Detect which cell encompasses the target text, then output its (x, y) center coordinate. 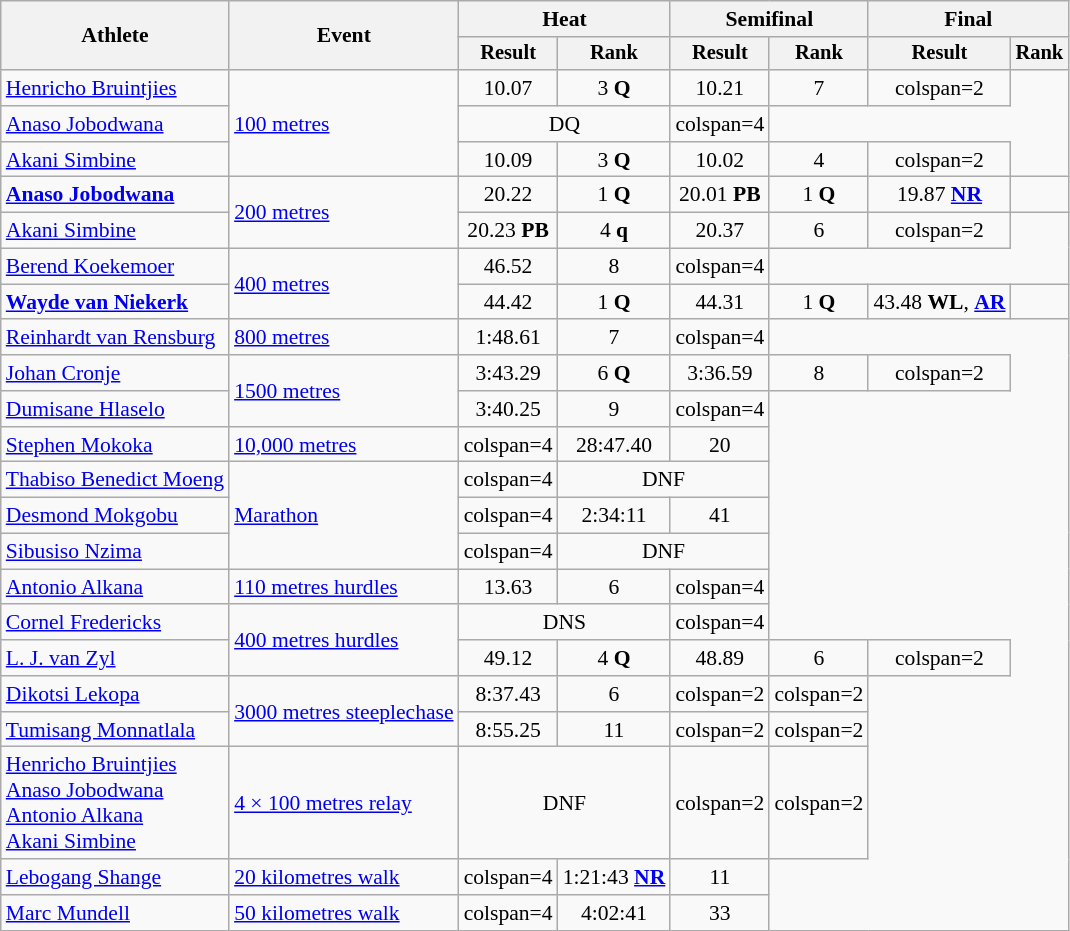
Sibusiso Nzima (115, 552)
10,000 metres (344, 445)
Athlete (115, 36)
Semifinal (769, 19)
Desmond Mokgobu (115, 516)
400 metres hurdles (344, 640)
4 (818, 160)
2:34:11 (614, 516)
4 × 100 metres relay (344, 803)
Reinhardt van Rensburg (115, 338)
44.31 (720, 302)
4:02:41 (614, 913)
Marathon (344, 516)
10.21 (720, 88)
8:37.43 (508, 694)
19.87 NR (939, 195)
Cornel Fredericks (115, 623)
48.89 (720, 658)
10.09 (508, 160)
DNS (565, 623)
10.02 (720, 160)
8:55.25 (508, 730)
Johan Cronje (115, 373)
Henricho BruintjiesAnaso JobodwanaAntonio AlkanaAkani Simbine (115, 803)
49.12 (508, 658)
20.37 (720, 231)
20 kilometres walk (344, 877)
33 (720, 913)
6 Q (614, 373)
13.63 (508, 587)
200 metres (344, 212)
Henricho Bruintjies (115, 88)
41 (720, 516)
9 (614, 409)
800 metres (344, 338)
28:47.40 (614, 445)
43.48 WL, AR (939, 302)
4 q (614, 231)
50 kilometres walk (344, 913)
Heat (565, 19)
110 metres hurdles (344, 587)
Stephen Mokoka (115, 445)
100 metres (344, 124)
L. J. van Zyl (115, 658)
20.22 (508, 195)
Lebogang Shange (115, 877)
20.23 PB (508, 231)
400 metres (344, 284)
Dikotsi Lekopa (115, 694)
1:48.61 (508, 338)
DQ (565, 124)
4 Q (614, 658)
44.42 (508, 302)
1:21:43 NR (614, 877)
Marc Mundell (115, 913)
1500 metres (344, 390)
Berend Koekemoer (115, 267)
3:43.29 (508, 373)
3:40.25 (508, 409)
Antonio Alkana (115, 587)
Wayde van Niekerk (115, 302)
46.52 (508, 267)
Dumisane Hlaselo (115, 409)
Tumisang Monnatlala (115, 730)
10.07 (508, 88)
20.01 PB (720, 195)
20 (720, 445)
3:36.59 (720, 373)
Thabiso Benedict Moeng (115, 480)
Final (968, 19)
Event (344, 36)
3000 metres steeplechase (344, 712)
